Provide the (X, Y) coordinate of the cell's center where the given text is located.  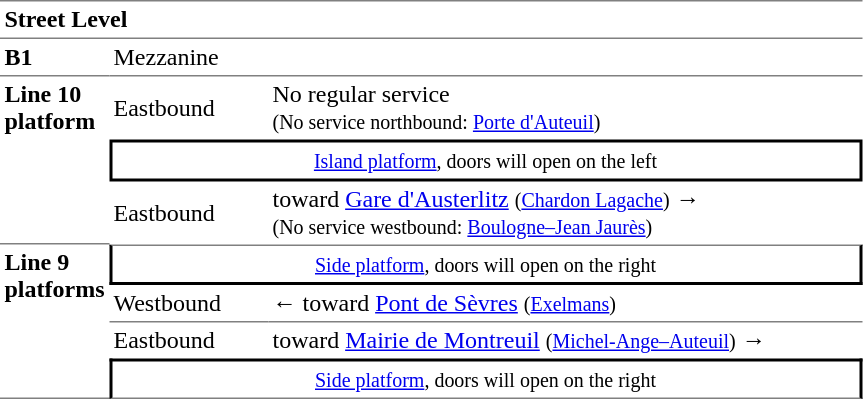
Line 10 platform (54, 160)
Westbound (188, 304)
No regular service(No service northbound: Porte d'Auteuil) (565, 108)
Mezzanine (486, 58)
Island platform, doors will open on the left (486, 161)
B1 (54, 58)
← toward Pont de Sèvres (Exelmans) (565, 304)
Street Level (431, 20)
toward Gare d'Austerlitz (Chardon Lagache) →(No service westbound: Boulogne–Jean Jaurès) (565, 214)
toward Mairie de Montreuil (Michel-Ange–Auteuil) → (565, 340)
Line 9 platforms (54, 321)
